Output the [x, y] coordinate of the center of the cell containing the given text.  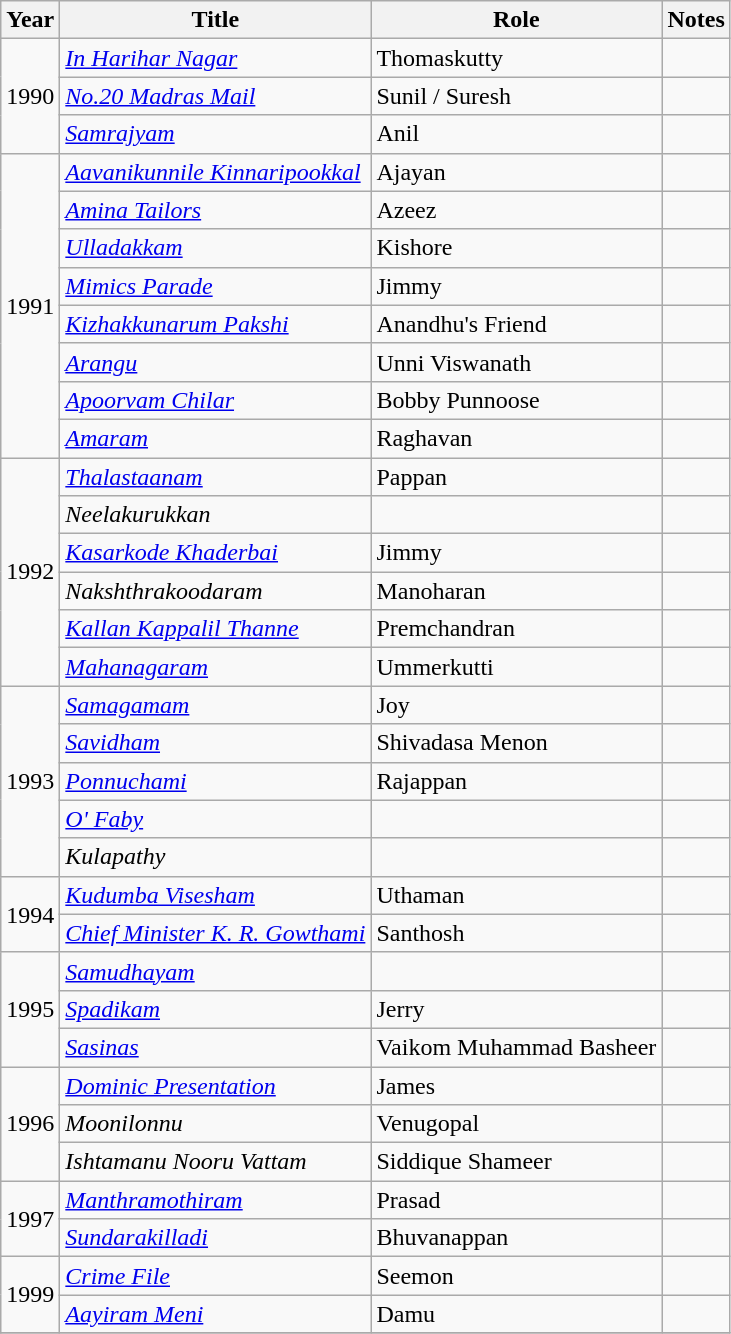
Neelakurukkan [216, 515]
Kishore [516, 248]
Sasinas [216, 1047]
1999 [30, 1295]
Rajappan [516, 781]
O' Faby [216, 819]
Anandhu's Friend [516, 324]
Savidham [216, 743]
Kulapathy [216, 857]
Aavanikunnile Kinnaripookkal [216, 172]
Crime File [216, 1276]
Ponnuchami [216, 781]
Pappan [516, 477]
1996 [30, 1123]
Samagamam [216, 705]
Ishtamanu Nooru Vattam [216, 1162]
Jerry [516, 1009]
Amina Tailors [216, 210]
Notes [696, 20]
Raghavan [516, 438]
Damu [516, 1314]
Ajayan [516, 172]
Prasad [516, 1200]
James [516, 1085]
Vaikom Muhammad Basheer [516, 1047]
Uthaman [516, 895]
Dominic Presentation [216, 1085]
Samudhayam [216, 971]
1991 [30, 305]
Mahanagaram [216, 667]
Nakshthrakoodaram [216, 591]
Year [30, 20]
Sunil / Suresh [516, 96]
Siddique Shameer [516, 1162]
Kallan Kappalil Thanne [216, 629]
Arangu [216, 362]
In Harihar Nagar [216, 58]
Apoorvam Chilar [216, 400]
Sundarakilladi [216, 1238]
Unni Viswanath [516, 362]
Bobby Punnoose [516, 400]
Venugopal [516, 1124]
Ummerkutti [516, 667]
Joy [516, 705]
Manthramothiram [216, 1200]
1995 [30, 1009]
Chief Minister K. R. Gowthami [216, 933]
Spadikam [216, 1009]
Thalastaanam [216, 477]
1992 [30, 572]
1994 [30, 914]
Kizhakkunarum Pakshi [216, 324]
Kudumba Visesham [216, 895]
Santhosh [516, 933]
No.20 Madras Mail [216, 96]
Seemon [516, 1276]
Manoharan [516, 591]
1993 [30, 781]
Shivadasa Menon [516, 743]
Samrajyam [216, 134]
Mimics Parade [216, 286]
Anil [516, 134]
Bhuvanappan [516, 1238]
1997 [30, 1219]
Premchandran [516, 629]
1990 [30, 96]
Ulladakkam [216, 248]
Moonilonnu [216, 1124]
Aayiram Meni [216, 1314]
Title [216, 20]
Amaram [216, 438]
Thomaskutty [516, 58]
Kasarkode Khaderbai [216, 553]
Role [516, 20]
Azeez [516, 210]
